Detect which cell encompasses the target text, then output its (x, y) center coordinate. 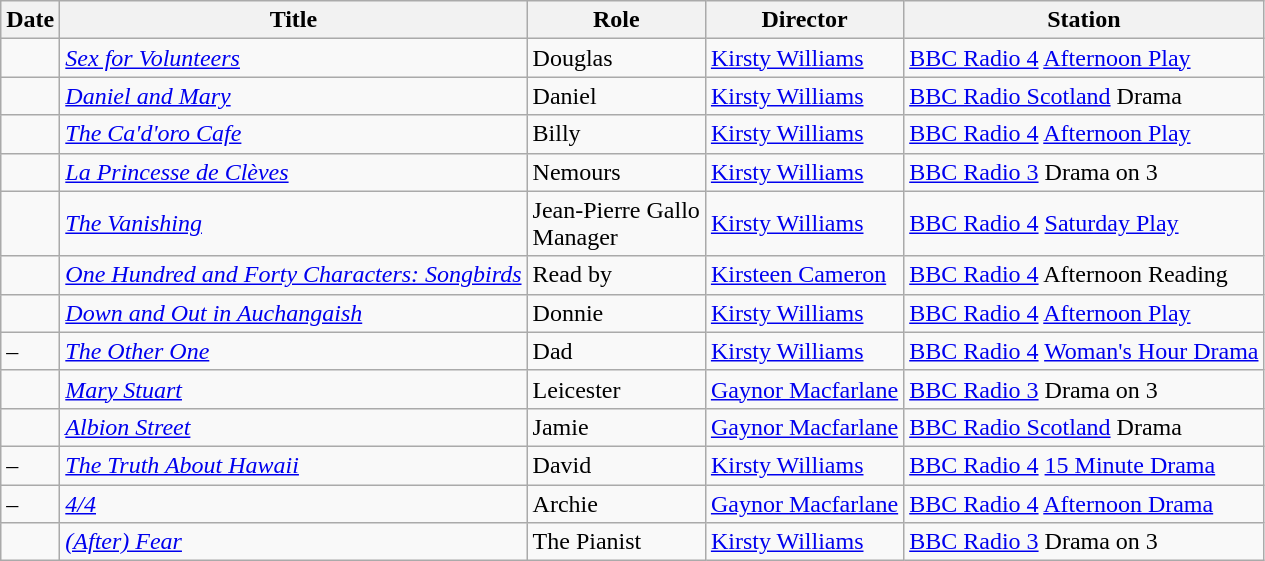
Dad (616, 351)
Sex for Volunteers (294, 58)
La Princesse de Clèves (294, 172)
The Ca'd'oro Cafe (294, 134)
BBC Radio 4 Afternoon Drama (1084, 503)
David (616, 465)
Jamie (616, 427)
Albion Street (294, 427)
The Other One (294, 351)
Station (1084, 20)
Daniel (616, 96)
Daniel and Mary (294, 96)
Kirsteen Cameron (804, 275)
Archie (616, 503)
BBC Radio 4 15 Minute Drama (1084, 465)
Read by (616, 275)
4/4 (294, 503)
The Truth About Hawaii (294, 465)
Donnie (616, 313)
The Pianist (616, 542)
Nemours (616, 172)
BBC Radio 4 Woman's Hour Drama (1084, 351)
Billy (616, 134)
Date (30, 20)
Leicester (616, 389)
One Hundred and Forty Characters: Songbirds (294, 275)
Title (294, 20)
Down and Out in Auchangaish (294, 313)
BBC Radio 4 Saturday Play (1084, 224)
(After) Fear (294, 542)
Douglas (616, 58)
Role (616, 20)
Mary Stuart (294, 389)
The Vanishing (294, 224)
BBC Radio 4 Afternoon Reading (1084, 275)
Director (804, 20)
Jean-Pierre GalloManager (616, 224)
